Locate the cell with the specified text and output its (X, Y) center coordinate. 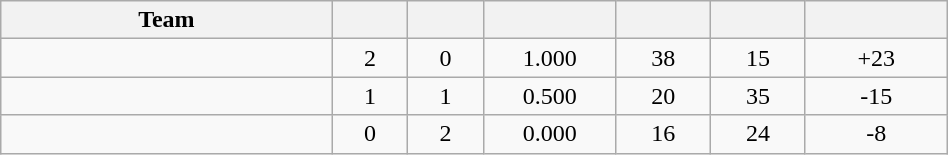
+23 (876, 58)
38 (664, 58)
1.000 (549, 58)
Team (166, 20)
24 (758, 134)
0.000 (549, 134)
-15 (876, 96)
35 (758, 96)
16 (664, 134)
20 (664, 96)
-8 (876, 134)
15 (758, 58)
0.500 (549, 96)
